Provide the [x, y] coordinate of the cell's center where the given text is located.  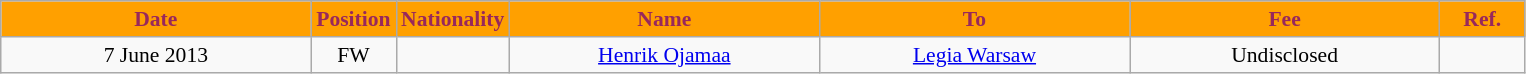
Legia Warsaw [974, 55]
Fee [1285, 19]
To [974, 19]
Undisclosed [1285, 55]
Position [354, 19]
Ref. [1482, 19]
FW [354, 55]
Nationality [452, 19]
7 June 2013 [156, 55]
Date [156, 19]
Name [664, 19]
Henrik Ojamaa [664, 55]
